Find where the given text appears and provide that cell's center as (x, y) coordinate. 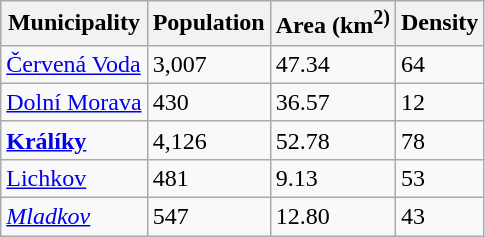
12 (439, 102)
43 (439, 217)
Králíky (74, 140)
3,007 (208, 64)
64 (439, 64)
52.78 (332, 140)
12.80 (332, 217)
Dolní Morava (74, 102)
Municipality (74, 24)
547 (208, 217)
9.13 (332, 178)
Mladkov (74, 217)
Population (208, 24)
Lichkov (74, 178)
47.34 (332, 64)
Červená Voda (74, 64)
481 (208, 178)
78 (439, 140)
53 (439, 178)
4,126 (208, 140)
Area (km2) (332, 24)
36.57 (332, 102)
Density (439, 24)
430 (208, 102)
